Extract the [x, y] coordinate from the center of the cell holding the provided text.  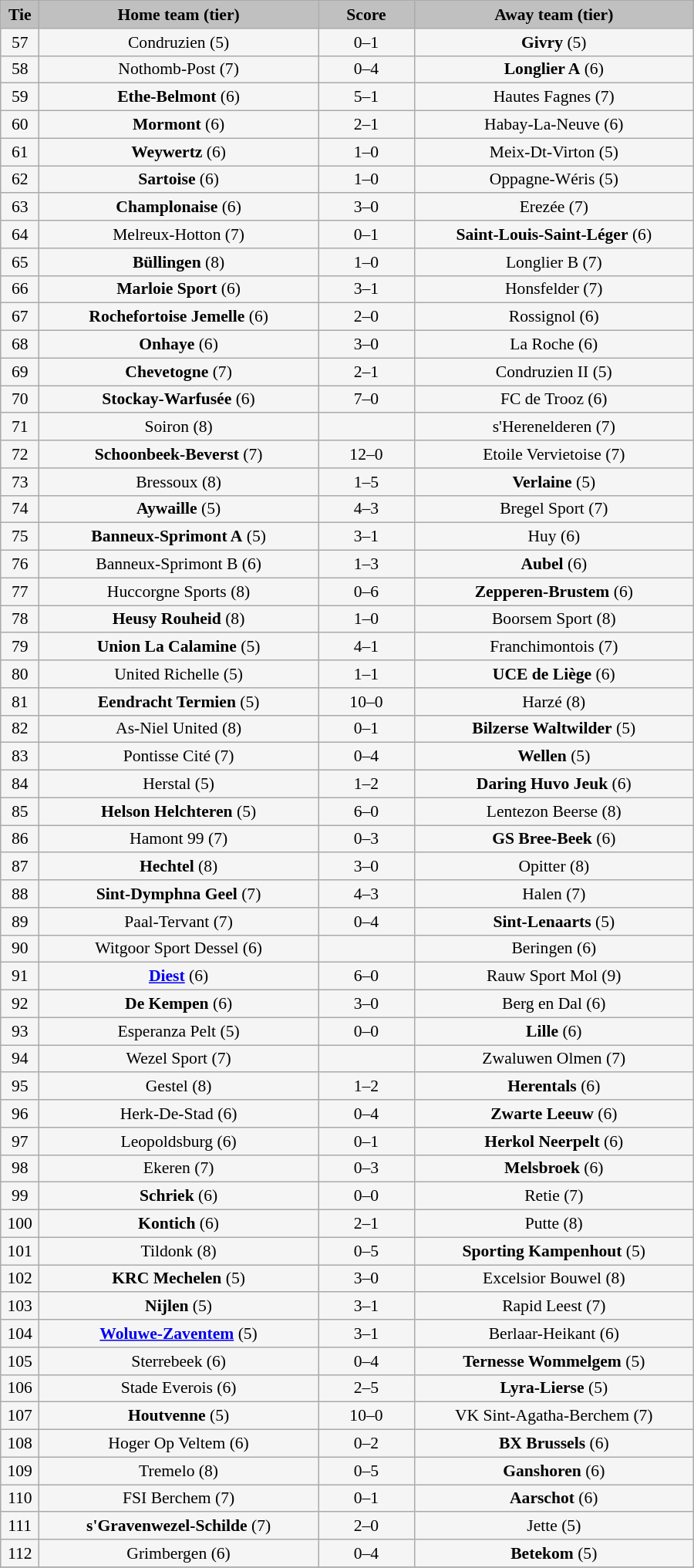
Nijlen (5) [179, 1307]
72 [20, 454]
Betekom (5) [554, 1553]
FC de Trooz (6) [554, 400]
Stade Everois (6) [179, 1388]
110 [20, 1499]
Onhaye (6) [179, 345]
Bregel Sport (7) [554, 509]
Esperanza Pelt (5) [179, 1031]
83 [20, 757]
111 [20, 1526]
108 [20, 1444]
89 [20, 922]
60 [20, 125]
Stockay-Warfusée (6) [179, 400]
Huccorgne Sports (8) [179, 592]
Schriek (6) [179, 1196]
Ganshoren (6) [554, 1471]
Retie (7) [554, 1196]
Herentals (6) [554, 1087]
Nothomb-Post (7) [179, 69]
Wezel Sport (7) [179, 1059]
VK Sint-Agatha-Berchem (7) [554, 1416]
58 [20, 69]
Herkol Neerpelt (6) [554, 1141]
Helson Helchteren (5) [179, 811]
Beringen (6) [554, 949]
69 [20, 372]
Givry (5) [554, 42]
Oppagne-Wéris (5) [554, 180]
Diest (6) [179, 976]
Condruzien (5) [179, 42]
7–0 [367, 400]
Kontich (6) [179, 1224]
Melreux-Hotton (7) [179, 234]
De Kempen (6) [179, 1004]
Ternesse Wommelgem (5) [554, 1361]
90 [20, 949]
Rauw Sport Mol (9) [554, 976]
74 [20, 509]
100 [20, 1224]
Sterrebeek (6) [179, 1361]
93 [20, 1031]
Ekeren (7) [179, 1168]
Aywaille (5) [179, 509]
Halen (7) [554, 894]
99 [20, 1196]
Sint-Lenaarts (5) [554, 922]
Union La Calamine (5) [179, 647]
Away team (tier) [554, 15]
Saint-Louis-Saint-Léger (6) [554, 234]
Herk-De-Stad (6) [179, 1114]
97 [20, 1141]
Opitter (8) [554, 867]
Etoile Vervietoise (7) [554, 454]
12–0 [367, 454]
Excelsior Bouwel (8) [554, 1279]
La Roche (6) [554, 345]
Honsfelder (7) [554, 289]
Score [367, 15]
82 [20, 729]
Wellen (5) [554, 757]
96 [20, 1114]
Franchimontois (7) [554, 647]
Sint-Dymphna Geel (7) [179, 894]
107 [20, 1416]
Grimbergen (6) [179, 1553]
Schoonbeek-Beverst (7) [179, 454]
Harzé (8) [554, 702]
104 [20, 1334]
Sartoise (6) [179, 180]
Soiron (8) [179, 427]
Gestel (8) [179, 1087]
GS Bree-Beek (6) [554, 839]
Lille (6) [554, 1031]
87 [20, 867]
Boorsem Sport (8) [554, 619]
76 [20, 565]
Hoger Op Veltem (6) [179, 1444]
Witgoor Sport Dessel (6) [179, 949]
Pontisse Cité (7) [179, 757]
Melsbroek (6) [554, 1168]
109 [20, 1471]
Verlaine (5) [554, 482]
Zepperen-Brustem (6) [554, 592]
95 [20, 1087]
Lyra-Lierse (5) [554, 1388]
4–1 [367, 647]
66 [20, 289]
Meix-Dt-Virton (5) [554, 152]
77 [20, 592]
Heusy Rouheid (8) [179, 619]
Banneux-Sprimont B (6) [179, 565]
Tremelo (8) [179, 1471]
62 [20, 180]
Tildonk (8) [179, 1251]
106 [20, 1388]
103 [20, 1307]
102 [20, 1279]
KRC Mechelen (5) [179, 1279]
Ethe-Belmont (6) [179, 97]
s'Gravenwezel-Schilde (7) [179, 1526]
112 [20, 1553]
Longlier B (7) [554, 262]
Büllingen (8) [179, 262]
94 [20, 1059]
UCE de Liège (6) [554, 674]
Herstal (5) [179, 784]
68 [20, 345]
Bilzerse Waltwilder (5) [554, 729]
Mormont (6) [179, 125]
Daring Huvo Jeuk (6) [554, 784]
Hechtel (8) [179, 867]
Condruzien II (5) [554, 372]
64 [20, 234]
88 [20, 894]
1–5 [367, 482]
Huy (6) [554, 537]
91 [20, 976]
Tie [20, 15]
61 [20, 152]
79 [20, 647]
Paal-Tervant (7) [179, 922]
5–1 [367, 97]
Erezée (7) [554, 207]
Zwarte Leeuw (6) [554, 1114]
Habay-La-Neuve (6) [554, 125]
Rapid Leest (7) [554, 1307]
Jette (5) [554, 1526]
65 [20, 262]
Hamont 99 (7) [179, 839]
Zwaluwen Olmen (7) [554, 1059]
Banneux-Sprimont A (5) [179, 537]
Champlonaise (6) [179, 207]
Hautes Fagnes (7) [554, 97]
Sporting Kampenhout (5) [554, 1251]
2–5 [367, 1388]
Aarschot (6) [554, 1499]
Berg en Dal (6) [554, 1004]
Putte (8) [554, 1224]
75 [20, 537]
Berlaar-Heikant (6) [554, 1334]
78 [20, 619]
Leopoldsburg (6) [179, 1141]
Rossignol (6) [554, 317]
Chevetogne (7) [179, 372]
85 [20, 811]
98 [20, 1168]
1–1 [367, 674]
Weywertz (6) [179, 152]
105 [20, 1361]
United Richelle (5) [179, 674]
0–2 [367, 1444]
0–6 [367, 592]
57 [20, 42]
Bressoux (8) [179, 482]
BX Brussels (6) [554, 1444]
92 [20, 1004]
Marloie Sport (6) [179, 289]
As-Niel United (8) [179, 729]
Lentezon Beerse (8) [554, 811]
1–3 [367, 565]
80 [20, 674]
70 [20, 400]
59 [20, 97]
101 [20, 1251]
FSI Berchem (7) [179, 1499]
Longlier A (6) [554, 69]
86 [20, 839]
Woluwe-Zaventem (5) [179, 1334]
81 [20, 702]
71 [20, 427]
63 [20, 207]
Aubel (6) [554, 565]
Home team (tier) [179, 15]
s'Herenelderen (7) [554, 427]
73 [20, 482]
Eendracht Termien (5) [179, 702]
67 [20, 317]
Houtvenne (5) [179, 1416]
84 [20, 784]
Rochefortoise Jemelle (6) [179, 317]
